For the text-containing cell, return its midpoint in [X, Y] coordinate format. 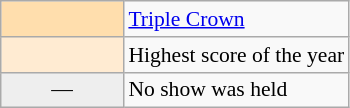
No show was held [236, 90]
Highest score of the year [236, 55]
Triple Crown [236, 19]
— [62, 90]
